Provide the [x, y] coordinate of the cell's center where the given text is located.  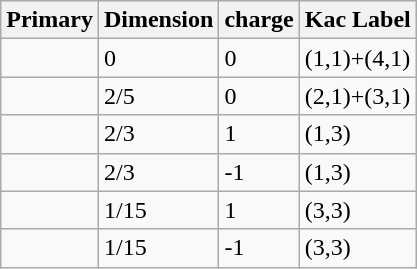
charge [259, 20]
Dimension [158, 20]
Kac Label [358, 20]
(1,1)+(4,1) [358, 58]
2/5 [158, 96]
Primary [50, 20]
(2,1)+(3,1) [358, 96]
